Return the (X, Y) coordinate for the center point of the cell that contains the specified text.  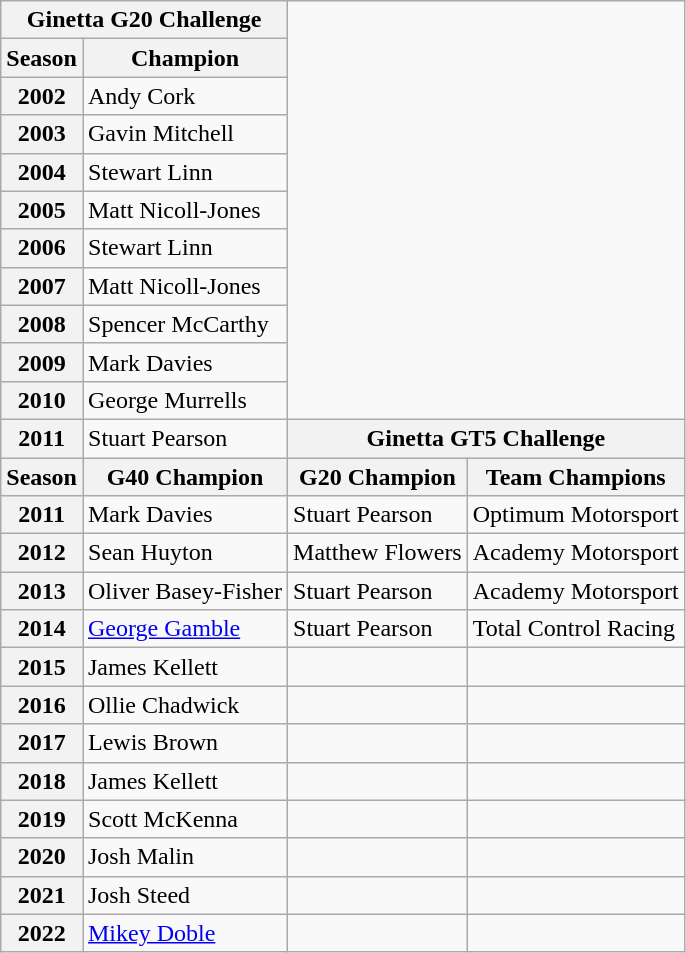
Josh Steed (184, 895)
Total Control Racing (576, 629)
2010 (42, 400)
2012 (42, 553)
2006 (42, 248)
Ginetta G20 Challenge (144, 20)
2007 (42, 286)
Scott McKenna (184, 819)
2005 (42, 210)
2015 (42, 667)
2022 (42, 933)
Andy Cork (184, 96)
2019 (42, 819)
Spencer McCarthy (184, 324)
2013 (42, 591)
Optimum Motorsport (576, 515)
G20 Champion (378, 477)
Ginetta GT5 Challenge (486, 438)
Ollie Chadwick (184, 705)
Oliver Basey-Fisher (184, 591)
Matthew Flowers (378, 553)
Champion (184, 58)
Lewis Brown (184, 743)
2017 (42, 743)
2009 (42, 362)
2021 (42, 895)
Mikey Doble (184, 933)
Josh Malin (184, 857)
Sean Huyton (184, 553)
2002 (42, 96)
2016 (42, 705)
Gavin Mitchell (184, 134)
2020 (42, 857)
2003 (42, 134)
2018 (42, 781)
George Murrells (184, 400)
Team Champions (576, 477)
2014 (42, 629)
2008 (42, 324)
2004 (42, 172)
George Gamble (184, 629)
G40 Champion (184, 477)
